Return (x, y) of the center of cell containing provided text 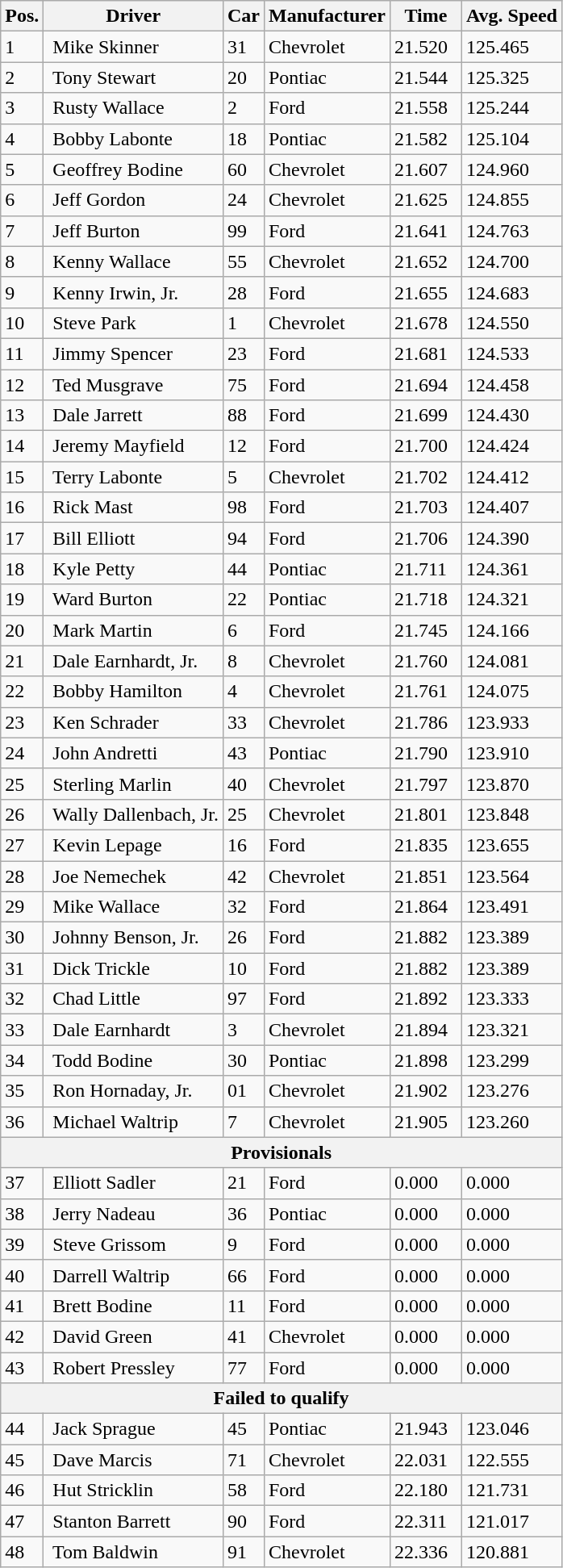
Mike Skinner (134, 47)
01 (244, 1091)
Jeremy Mayfield (134, 446)
21.706 (426, 538)
John Andretti (134, 753)
71 (244, 1460)
124.550 (511, 323)
15 (23, 477)
Michael Waltrip (134, 1122)
21.652 (426, 261)
Kevin Lepage (134, 845)
77 (244, 1368)
22.311 (426, 1521)
13 (23, 416)
Rusty Wallace (134, 108)
91 (244, 1552)
21.681 (426, 353)
21.801 (426, 814)
123.260 (511, 1122)
123.321 (511, 1030)
124.407 (511, 508)
Elliott Sadler (134, 1183)
Sterling Marlin (134, 784)
19 (23, 600)
21.520 (426, 47)
Kenny Irwin, Jr. (134, 292)
Mike Wallace (134, 907)
21.607 (426, 169)
97 (244, 999)
46 (23, 1491)
124.855 (511, 200)
66 (244, 1275)
124.960 (511, 169)
38 (23, 1214)
21.892 (426, 999)
14 (23, 446)
123.299 (511, 1060)
Ward Burton (134, 600)
39 (23, 1244)
Jack Sprague (134, 1429)
124.166 (511, 630)
21.745 (426, 630)
98 (244, 508)
21.902 (426, 1091)
21.894 (426, 1030)
Steve Park (134, 323)
Car (244, 16)
55 (244, 261)
21.718 (426, 600)
124.075 (511, 692)
123.046 (511, 1429)
Kenny Wallace (134, 261)
Dale Earnhardt (134, 1030)
21.760 (426, 661)
Kyle Petty (134, 569)
124.424 (511, 446)
17 (23, 538)
Bobby Labonte (134, 139)
Mark Martin (134, 630)
Joe Nemechek (134, 876)
Darrell Waltrip (134, 1275)
123.933 (511, 722)
124.390 (511, 538)
122.555 (511, 1460)
21.898 (426, 1060)
124.321 (511, 600)
Provisionals (281, 1152)
121.017 (511, 1521)
Failed to qualify (281, 1399)
Tony Stewart (134, 77)
48 (23, 1552)
Rick Mast (134, 508)
21.864 (426, 907)
124.412 (511, 477)
Bobby Hamilton (134, 692)
Jimmy Spencer (134, 353)
22.336 (426, 1552)
94 (244, 538)
Todd Bodine (134, 1060)
21.835 (426, 845)
124.081 (511, 661)
21.761 (426, 692)
21.700 (426, 446)
58 (244, 1491)
120.881 (511, 1552)
47 (23, 1521)
Hut Stricklin (134, 1491)
123.870 (511, 784)
123.910 (511, 753)
123.564 (511, 876)
Jerry Nadeau (134, 1214)
Brett Bodine (134, 1306)
90 (244, 1521)
Robert Pressley (134, 1368)
21.786 (426, 722)
21.558 (426, 108)
124.458 (511, 385)
21.678 (426, 323)
21.625 (426, 200)
123.655 (511, 845)
Steve Grissom (134, 1244)
David Green (134, 1336)
Manufacturer (327, 16)
21.582 (426, 139)
Driver (134, 16)
Jeff Gordon (134, 200)
22.180 (426, 1491)
124.683 (511, 292)
99 (244, 231)
21.655 (426, 292)
125.104 (511, 139)
29 (23, 907)
123.491 (511, 907)
60 (244, 169)
21.851 (426, 876)
124.700 (511, 261)
34 (23, 1060)
21.544 (426, 77)
21.790 (426, 753)
35 (23, 1091)
Geoffrey Bodine (134, 169)
Dale Jarrett (134, 416)
21.943 (426, 1429)
Chad Little (134, 999)
123.848 (511, 814)
Time (426, 16)
124.533 (511, 353)
125.244 (511, 108)
123.276 (511, 1091)
125.325 (511, 77)
21.797 (426, 784)
21.641 (426, 231)
Stanton Barrett (134, 1521)
Bill Elliott (134, 538)
124.763 (511, 231)
Terry Labonte (134, 477)
Avg. Speed (511, 16)
Tom Baldwin (134, 1552)
Ken Schrader (134, 722)
21.699 (426, 416)
Dick Trickle (134, 968)
27 (23, 845)
22.031 (426, 1460)
Jeff Burton (134, 231)
Ron Hornaday, Jr. (134, 1091)
37 (23, 1183)
Pos. (23, 16)
121.731 (511, 1491)
Dale Earnhardt, Jr. (134, 661)
21.703 (426, 508)
125.465 (511, 47)
124.430 (511, 416)
Dave Marcis (134, 1460)
21.702 (426, 477)
123.333 (511, 999)
Ted Musgrave (134, 385)
21.694 (426, 385)
21.711 (426, 569)
Wally Dallenbach, Jr. (134, 814)
75 (244, 385)
124.361 (511, 569)
88 (244, 416)
21.905 (426, 1122)
Johnny Benson, Jr. (134, 938)
